Extract the [x, y] coordinate from the center of the cell holding the provided text.  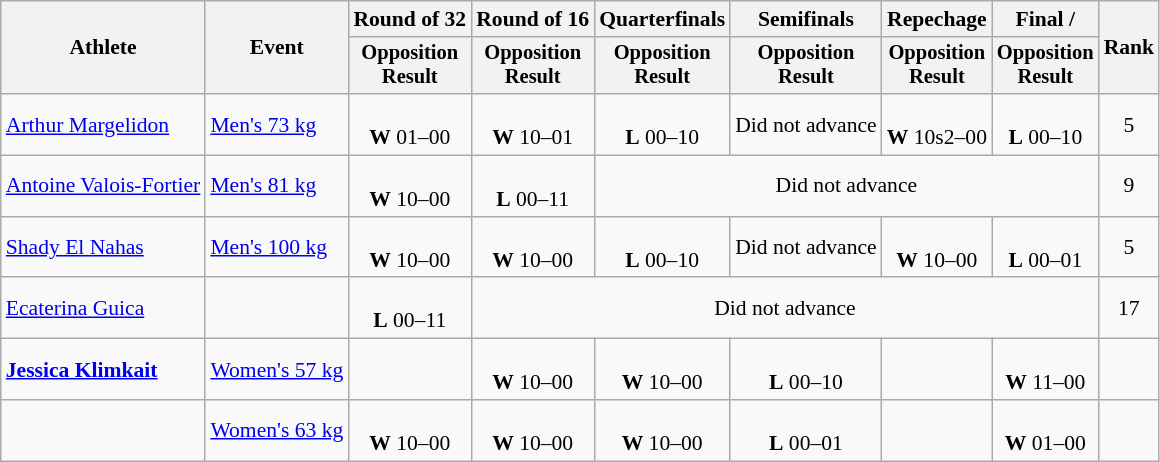
Shady El Nahas [104, 248]
Athlete [104, 48]
Jessica Klimkait [104, 370]
Men's 73 kg [276, 124]
Arthur Margelidon [104, 124]
Rank [1130, 48]
Quarterfinals [662, 19]
Women's 57 kg [276, 370]
Men's 100 kg [276, 248]
W 10s2–00 [937, 124]
Semifinals [806, 19]
17 [1130, 308]
W 11–00 [1046, 370]
Ecaterina Guica [104, 308]
Antoine Valois-Fortier [104, 186]
Men's 81 kg [276, 186]
Final / [1046, 19]
Repechage [937, 19]
Round of 32 [410, 19]
Round of 16 [532, 19]
W 10–01 [532, 124]
Event [276, 48]
9 [1130, 186]
Women's 63 kg [276, 430]
